Output the (x, y) coordinate of the center of the cell containing the given text.  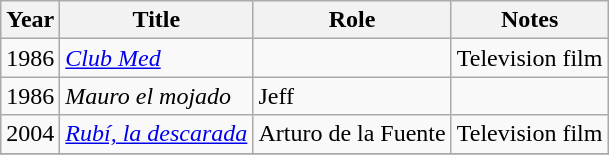
Club Med (156, 58)
Role (352, 20)
Arturo de la Fuente (352, 134)
Notes (530, 20)
Rubí, la descarada (156, 134)
2004 (30, 134)
Mauro el mojado (156, 96)
Title (156, 20)
Jeff (352, 96)
Year (30, 20)
